Output the [X, Y] coordinate of the center of the cell containing the given text.  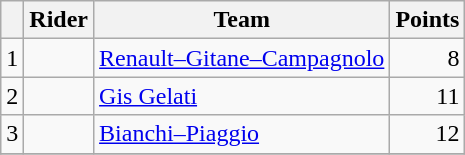
Team [242, 20]
Renault–Gitane–Campagnolo [242, 58]
Points [428, 20]
1 [12, 58]
3 [12, 134]
12 [428, 134]
11 [428, 96]
Bianchi–Piaggio [242, 134]
2 [12, 96]
Gis Gelati [242, 96]
8 [428, 58]
Rider [59, 20]
